Find where the given text appears and provide that cell's center as [X, Y] coordinate. 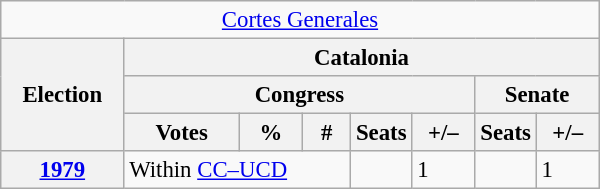
1979 [62, 170]
% [270, 133]
Catalonia [362, 58]
Cortes Generales [300, 20]
Congress [300, 95]
Election [62, 96]
Within CC–UCD [238, 170]
Votes [182, 133]
# [327, 133]
Senate [537, 95]
